From the cell containing the given text, extract its center point as (X, Y) coordinate. 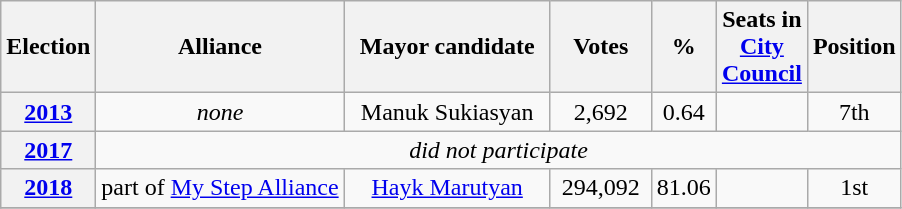
1st (854, 188)
Election (48, 47)
Votes (600, 47)
2018 (48, 188)
0.64 (684, 112)
Mayor candidate (447, 47)
7th (854, 112)
part of My Step Alliance (220, 188)
2013 (48, 112)
Seats in City Council (762, 47)
Manuk Sukiasyan (447, 112)
294,092 (600, 188)
Alliance (220, 47)
Position (854, 47)
did not participate (498, 150)
Hayk Marutyan (447, 188)
81.06 (684, 188)
none (220, 112)
2017 (48, 150)
2,692 (600, 112)
% (684, 47)
